Locate the cell with the specified text and output its (x, y) center coordinate. 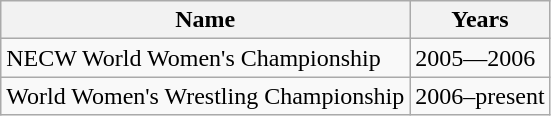
World Women's Wrestling Championship (206, 96)
NECW World Women's Championship (206, 58)
2006–present (480, 96)
Years (480, 20)
2005—2006 (480, 58)
Name (206, 20)
